Return the (X, Y) coordinate for the center point of the cell that contains the specified text.  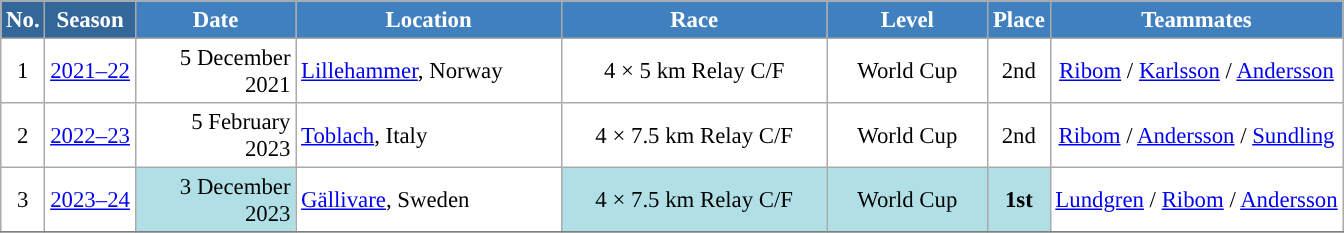
Ribom / Andersson / Sundling (1196, 136)
4 × 5 km Relay C/F (694, 72)
2 (23, 136)
5 December 2021 (216, 72)
Level (908, 20)
3 December 2023 (216, 200)
Place (1019, 20)
Toblach, Italy (429, 136)
5 February 2023 (216, 136)
Lillehammer, Norway (429, 72)
Lundgren / Ribom / Andersson (1196, 200)
2023–24 (90, 200)
Gällivare, Sweden (429, 200)
Season (90, 20)
1st (1019, 200)
2022–23 (90, 136)
1 (23, 72)
Ribom / Karlsson / Andersson (1196, 72)
Location (429, 20)
No. (23, 20)
Date (216, 20)
Teammates (1196, 20)
Race (694, 20)
3 (23, 200)
2021–22 (90, 72)
